Capture the cell that displays the provided text and extract its [X, Y] central coordinate. 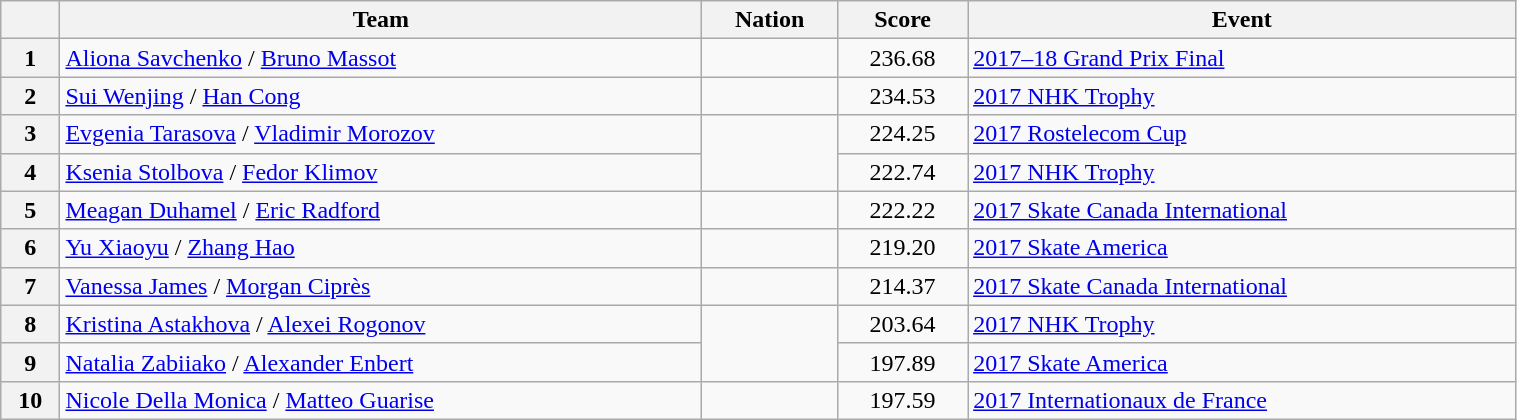
2017 Internationaux de France [1242, 400]
2017 Rostelecom Cup [1242, 134]
Nicole Della Monica / Matteo Guarise [381, 400]
3 [30, 134]
7 [30, 286]
Natalia Zabiiako / Alexander Enbert [381, 362]
234.53 [903, 96]
Score [903, 20]
219.20 [903, 248]
Event [1242, 20]
197.89 [903, 362]
4 [30, 172]
Team [381, 20]
Yu Xiaoyu / Zhang Hao [381, 248]
5 [30, 210]
Sui Wenjing / Han Cong [381, 96]
8 [30, 324]
10 [30, 400]
203.64 [903, 324]
222.22 [903, 210]
214.37 [903, 286]
236.68 [903, 58]
2 [30, 96]
Aliona Savchenko / Bruno Massot [381, 58]
Kristina Astakhova / Alexei Rogonov [381, 324]
224.25 [903, 134]
222.74 [903, 172]
Evgenia Tarasova / Vladimir Morozov [381, 134]
Vanessa James / Morgan Ciprès [381, 286]
1 [30, 58]
9 [30, 362]
Meagan Duhamel / Eric Radford [381, 210]
2017–18 Grand Prix Final [1242, 58]
Ksenia Stolbova / Fedor Klimov [381, 172]
6 [30, 248]
Nation [770, 20]
197.59 [903, 400]
